Extract the [x, y] coordinate from the center of the cell holding the provided text.  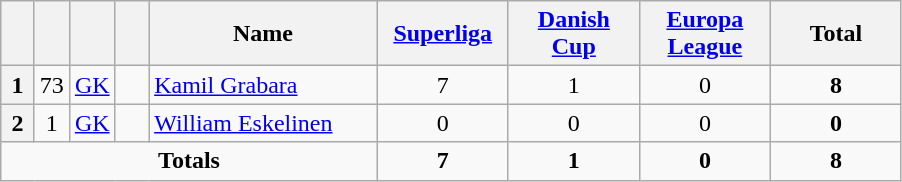
2 [18, 123]
William Eskelinen [264, 123]
Superliga [442, 34]
Danish Cup [574, 34]
Europa League [704, 34]
Name [264, 34]
73 [52, 85]
Totals [189, 161]
Total [836, 34]
Kamil Grabara [264, 85]
